Detect which cell encompasses the target text, then output its (X, Y) center coordinate. 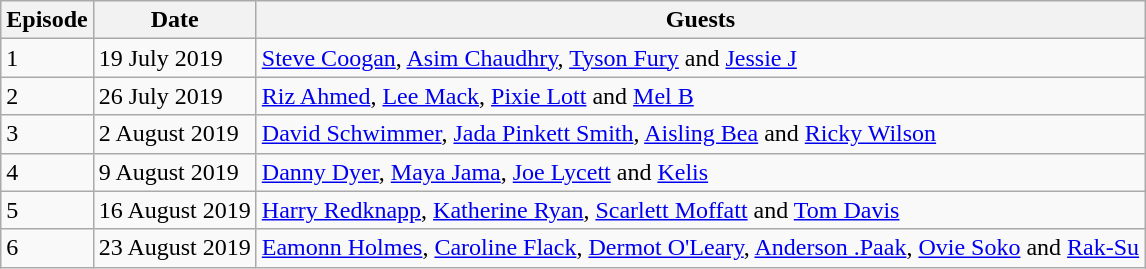
4 (47, 172)
23 August 2019 (174, 248)
1 (47, 58)
16 August 2019 (174, 210)
Guests (700, 20)
9 August 2019 (174, 172)
Date (174, 20)
Steve Coogan, Asim Chaudhry, Tyson Fury and Jessie J (700, 58)
6 (47, 248)
2 (47, 96)
2 August 2019 (174, 134)
5 (47, 210)
Danny Dyer, Maya Jama, Joe Lycett and Kelis (700, 172)
Eamonn Holmes, Caroline Flack, Dermot O'Leary, Anderson .Paak, Ovie Soko and Rak-Su (700, 248)
Episode (47, 20)
David Schwimmer, Jada Pinkett Smith, Aisling Bea and Ricky Wilson (700, 134)
Riz Ahmed, Lee Mack, Pixie Lott and Mel B (700, 96)
Harry Redknapp, Katherine Ryan, Scarlett Moffatt and Tom Davis (700, 210)
26 July 2019 (174, 96)
3 (47, 134)
19 July 2019 (174, 58)
